From the cell containing the given text, extract its center point as (X, Y) coordinate. 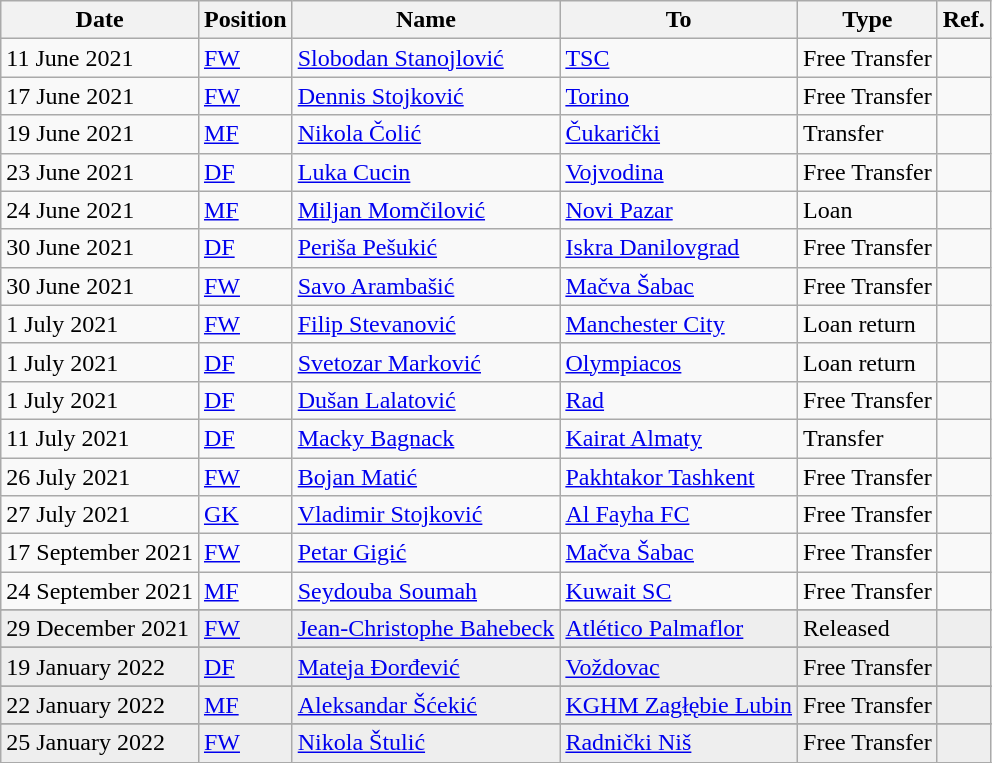
Nikola Čolić (426, 134)
Radnički Niš (679, 743)
Seydouba Soumah (426, 591)
Manchester City (679, 324)
Aleksandar Šćekić (426, 705)
Position (245, 20)
Nikola Štulić (426, 743)
19 June 2021 (100, 134)
Svetozar Marković (426, 362)
To (679, 20)
Rad (679, 400)
Name (426, 20)
25 January 2022 (100, 743)
Dušan Lalatović (426, 400)
Kairat Almaty (679, 438)
Luka Cucin (426, 172)
Savo Arambašić (426, 286)
Date (100, 20)
Vladimir Stojković (426, 515)
17 September 2021 (100, 553)
24 June 2021 (100, 210)
Torino (679, 96)
11 July 2021 (100, 438)
Čukarički (679, 134)
11 June 2021 (100, 58)
Novi Pazar (679, 210)
Mateja Đorđević (426, 667)
26 July 2021 (100, 477)
Slobodan Stanojlović (426, 58)
23 June 2021 (100, 172)
Miljan Momčilović (426, 210)
Kuwait SC (679, 591)
Olympiacos (679, 362)
Atlético Palmaflor (679, 629)
Dennis Stojković (426, 96)
Type (868, 20)
Periša Pešukić (426, 248)
Bojan Matić (426, 477)
GK (245, 515)
Iskra Danilovgrad (679, 248)
Released (868, 629)
22 January 2022 (100, 705)
Macky Bagnack (426, 438)
Loan (868, 210)
Ref. (964, 20)
Pakhtakor Tashkent (679, 477)
27 July 2021 (100, 515)
Vojvodina (679, 172)
TSC (679, 58)
Jean-Christophe Bahebeck (426, 629)
24 September 2021 (100, 591)
Petar Gigić (426, 553)
Voždovac (679, 667)
17 June 2021 (100, 96)
19 January 2022 (100, 667)
Al Fayha FC (679, 515)
KGHM Zagłębie Lubin (679, 705)
29 December 2021 (100, 629)
Filip Stevanović (426, 324)
